Return [X, Y] of the center of cell containing provided text 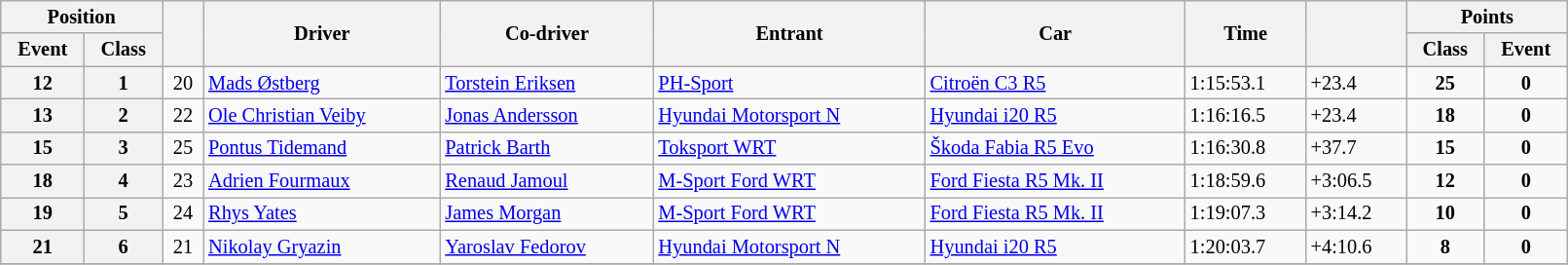
Škoda Fabia R5 Evo [1055, 148]
1:18:59.6 [1246, 181]
+3:06.5 [1357, 181]
+3:14.2 [1357, 213]
8 [1445, 246]
Car [1055, 33]
Jonas Andersson [547, 115]
1:19:07.3 [1246, 213]
Pontus Tidemand [321, 148]
3 [124, 148]
13 [43, 115]
+4:10.6 [1357, 246]
1 [124, 83]
Citroën C3 R5 [1055, 83]
2 [124, 115]
Torstein Eriksen [547, 83]
Entrant [790, 33]
1:16:16.5 [1246, 115]
Ole Christian Veiby [321, 115]
5 [124, 213]
23 [183, 181]
Adrien Fourmaux [321, 181]
Mads Østberg [321, 83]
Renaud Jamoul [547, 181]
Points [1487, 17]
PH-Sport [790, 83]
Rhys Yates [321, 213]
Nikolay Gryazin [321, 246]
1:20:03.7 [1246, 246]
10 [1445, 213]
Yaroslav Fedorov [547, 246]
Driver [321, 33]
20 [183, 83]
+37.7 [1357, 148]
Patrick Barth [547, 148]
22 [183, 115]
Position [82, 17]
Time [1246, 33]
6 [124, 246]
24 [183, 213]
Co-driver [547, 33]
1:16:30.8 [1246, 148]
4 [124, 181]
19 [43, 213]
James Morgan [547, 213]
Toksport WRT [790, 148]
1:15:53.1 [1246, 83]
